Detect which cell encompasses the target text, then output its [x, y] center coordinate. 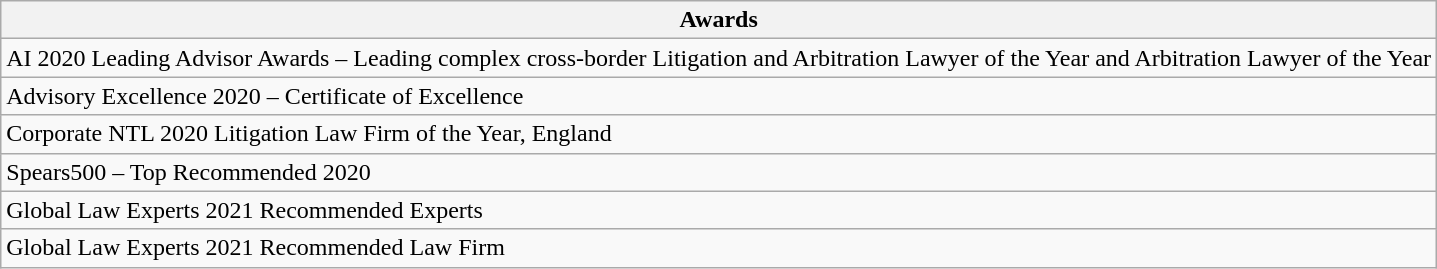
Awards [719, 20]
Advisory Excellence 2020 – Certificate of Excellence [719, 96]
Global Law Experts 2021 Recommended Experts [719, 210]
Spears500 – Top Recommended 2020 [719, 172]
Global Law Experts 2021 Recommended Law Firm [719, 248]
AI 2020 Leading Advisor Awards – Leading complex cross-border Litigation and Arbitration Lawyer of the Year and Arbitration Lawyer of the Year [719, 58]
Corporate NTL 2020 Litigation Law Firm of the Year, England [719, 134]
